From the cell containing the given text, extract its center point as (X, Y) coordinate. 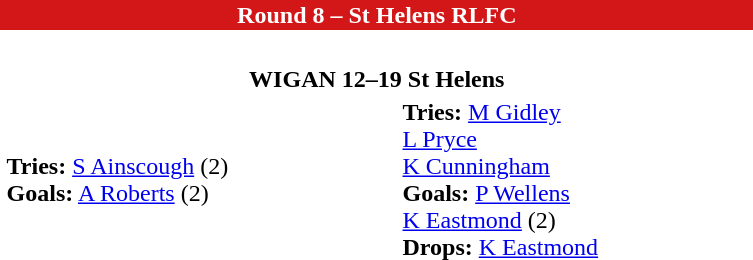
WIGAN 12–19 St Helens (376, 79)
Round 8 – St Helens RLFC (377, 15)
